Return (x, y) of the center of cell containing provided text 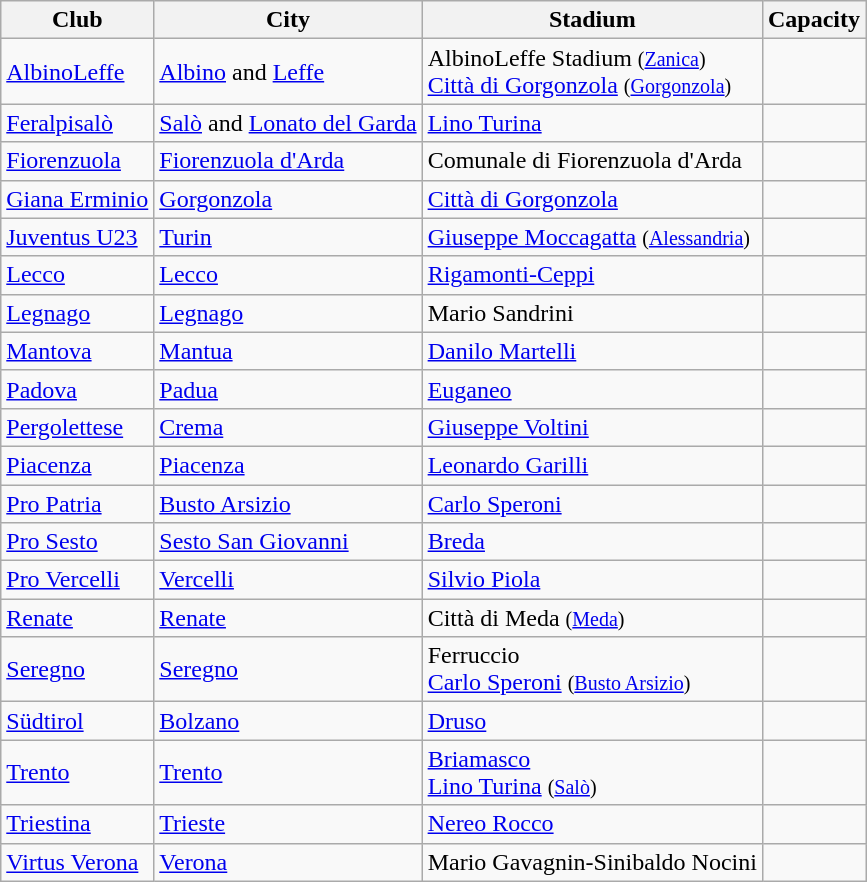
Città di Gorgonzola (592, 199)
Pro Vercelli (78, 580)
City (288, 20)
Vercelli (288, 580)
Stadium (592, 20)
Südtirol (78, 721)
Capacity (814, 20)
Gorgonzola (288, 199)
Virtus Verona (78, 862)
Città di Meda (Meda) (592, 618)
AlbinoLeffe (78, 72)
AlbinoLeffe Stadium (Zanica)Città di Gorgonzola (Gorgonzola) (592, 72)
Fiorenzuola (78, 161)
Club (78, 20)
Triestina (78, 824)
Giana Erminio (78, 199)
Pro Sesto (78, 542)
Comunale di Fiorenzuola d'Arda (592, 161)
Euganeo (592, 389)
BriamascoLino Turina (Salò) (592, 772)
Sesto San Giovanni (288, 542)
Pro Patria (78, 503)
Crema (288, 427)
Giuseppe Moccagatta (Alessandria) (592, 237)
Pergolettese (78, 427)
Verona (288, 862)
Druso (592, 721)
Silvio Piola (592, 580)
FerruccioCarlo Speroni (Busto Arsizio) (592, 670)
Mantova (78, 351)
Bolzano (288, 721)
Lino Turina (592, 123)
Salò and Lonato del Garda (288, 123)
Trieste (288, 824)
Mario Gavagnin-Sinibaldo Nocini (592, 862)
Fiorenzuola d'Arda (288, 161)
Nereo Rocco (592, 824)
Mantua (288, 351)
Turin (288, 237)
Mario Sandrini (592, 313)
Breda (592, 542)
Busto Arsizio (288, 503)
Padua (288, 389)
Carlo Speroni (592, 503)
Leonardo Garilli (592, 465)
Giuseppe Voltini (592, 427)
Padova (78, 389)
Danilo Martelli (592, 351)
Rigamonti-Ceppi (592, 275)
Feralpisalò (78, 123)
Albino and Leffe (288, 72)
Juventus U23 (78, 237)
